Determine the (x, y) coordinate at the center of the cell enclosing the given text.  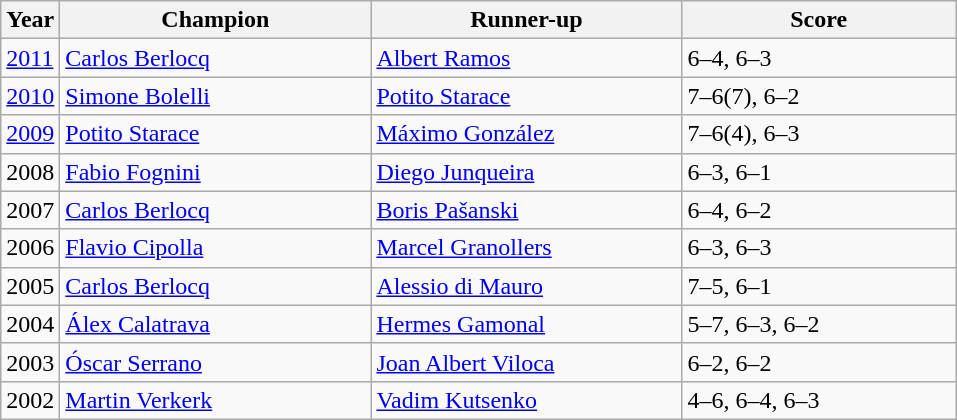
7–5, 6–1 (819, 286)
6–4, 6–2 (819, 210)
Flavio Cipolla (216, 248)
Year (30, 20)
Óscar Serrano (216, 362)
Máximo González (526, 134)
5–7, 6–3, 6–2 (819, 324)
Marcel Granollers (526, 248)
Fabio Fognini (216, 172)
Simone Bolelli (216, 96)
Boris Pašanski (526, 210)
2009 (30, 134)
Champion (216, 20)
Álex Calatrava (216, 324)
Joan Albert Viloca (526, 362)
Alessio di Mauro (526, 286)
2004 (30, 324)
2011 (30, 58)
2005 (30, 286)
Diego Junqueira (526, 172)
2002 (30, 400)
7–6(4), 6–3 (819, 134)
2007 (30, 210)
6–2, 6–2 (819, 362)
6–3, 6–1 (819, 172)
6–3, 6–3 (819, 248)
2006 (30, 248)
Vadim Kutsenko (526, 400)
2008 (30, 172)
2003 (30, 362)
Score (819, 20)
2010 (30, 96)
Martin Verkerk (216, 400)
Runner-up (526, 20)
7–6(7), 6–2 (819, 96)
4–6, 6–4, 6–3 (819, 400)
Albert Ramos (526, 58)
6–4, 6–3 (819, 58)
Hermes Gamonal (526, 324)
